Find where the given text appears and provide that cell's center as (x, y) coordinate. 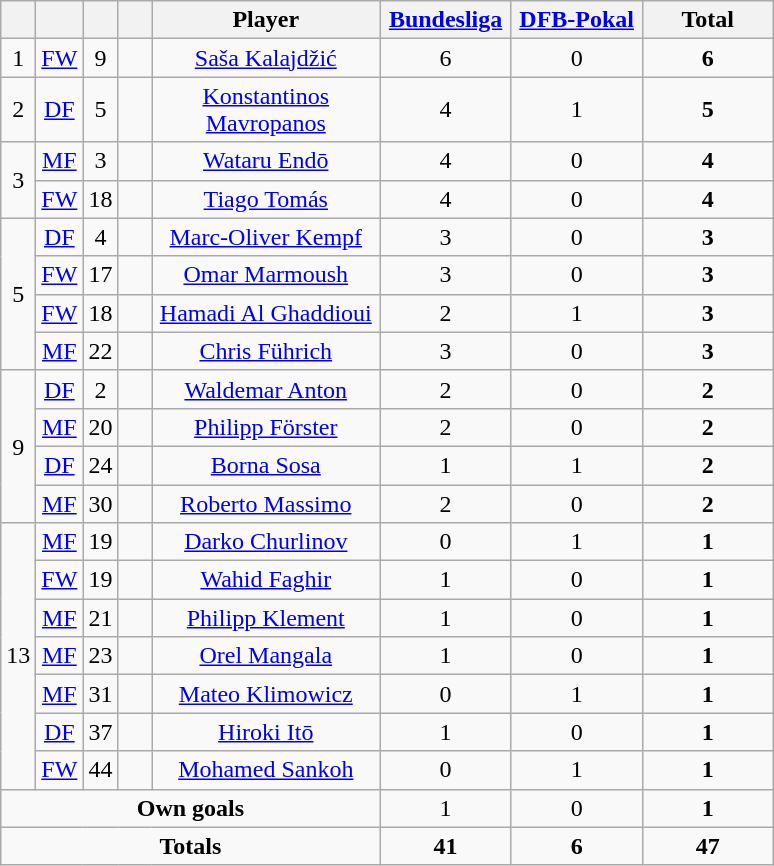
Saša Kalajdžić (266, 58)
21 (100, 618)
Tiago Tomás (266, 199)
Wataru Endō (266, 161)
Total (708, 20)
Wahid Faghir (266, 580)
Darko Churlinov (266, 542)
Totals (190, 846)
13 (18, 656)
37 (100, 732)
17 (100, 275)
20 (100, 427)
Omar Marmoush (266, 275)
Mohamed Sankoh (266, 770)
Own goals (190, 808)
Player (266, 20)
Philipp Förster (266, 427)
Hamadi Al Ghaddioui (266, 313)
Waldemar Anton (266, 389)
Chris Führich (266, 351)
23 (100, 656)
47 (708, 846)
Hiroki Itō (266, 732)
Mateo Klimowicz (266, 694)
Orel Mangala (266, 656)
30 (100, 503)
Roberto Massimo (266, 503)
Marc-Oliver Kempf (266, 237)
Bundesliga (446, 20)
Konstantinos Mavropanos (266, 110)
Borna Sosa (266, 465)
41 (446, 846)
31 (100, 694)
44 (100, 770)
22 (100, 351)
Philipp Klement (266, 618)
24 (100, 465)
DFB-Pokal (576, 20)
